Detect which cell encompasses the target text, then output its (x, y) center coordinate. 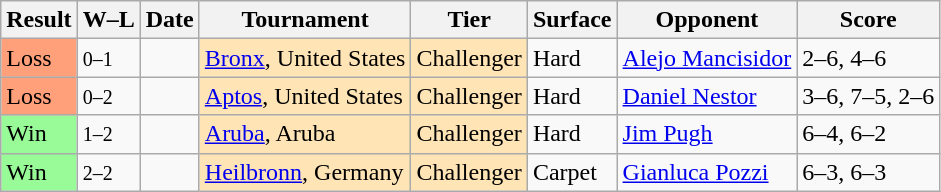
Bronx, United States (305, 58)
0–2 (108, 96)
Opponent (707, 20)
0–1 (108, 58)
Tournament (305, 20)
Date (170, 20)
6–3, 6–3 (868, 172)
Surface (572, 20)
W–L (108, 20)
Heilbronn, Germany (305, 172)
2–2 (108, 172)
Result (39, 20)
3–6, 7–5, 2–6 (868, 96)
2–6, 4–6 (868, 58)
6–4, 6–2 (868, 134)
Carpet (572, 172)
Daniel Nestor (707, 96)
Score (868, 20)
1–2 (108, 134)
Aruba, Aruba (305, 134)
Jim Pugh (707, 134)
Tier (469, 20)
Alejo Mancisidor (707, 58)
Aptos, United States (305, 96)
Gianluca Pozzi (707, 172)
